From the cell containing the given text, extract its center point as [x, y] coordinate. 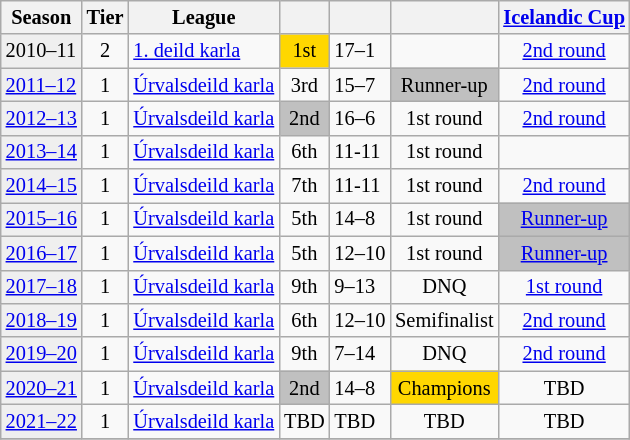
1st [304, 51]
2 [106, 51]
16–6 [360, 118]
2016–17 [42, 253]
League [204, 17]
Semifinalist [444, 320]
2011–12 [42, 85]
2021–22 [42, 421]
7–14 [360, 354]
Tier [106, 17]
Champions [444, 388]
2012–13 [42, 118]
2015–16 [42, 219]
3rd [304, 85]
2017–18 [42, 287]
2020–21 [42, 388]
7th [304, 186]
17–1 [360, 51]
Season [42, 17]
2013–14 [42, 152]
2010–11 [42, 51]
1. deild karla [204, 51]
9–13 [360, 287]
2018–19 [42, 320]
2019–20 [42, 354]
15–7 [360, 85]
2014–15 [42, 186]
Icelandic Cup [564, 17]
